Extract the (x, y) coordinate from the center of the cell holding the provided text.  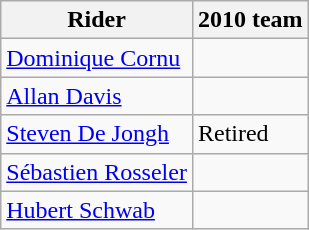
Steven De Jongh (97, 134)
Sébastien Rosseler (97, 172)
Hubert Schwab (97, 210)
Dominique Cornu (97, 58)
Allan Davis (97, 96)
2010 team (250, 20)
Rider (97, 20)
Retired (250, 134)
